Locate the cell with the specified text and output its (x, y) center coordinate. 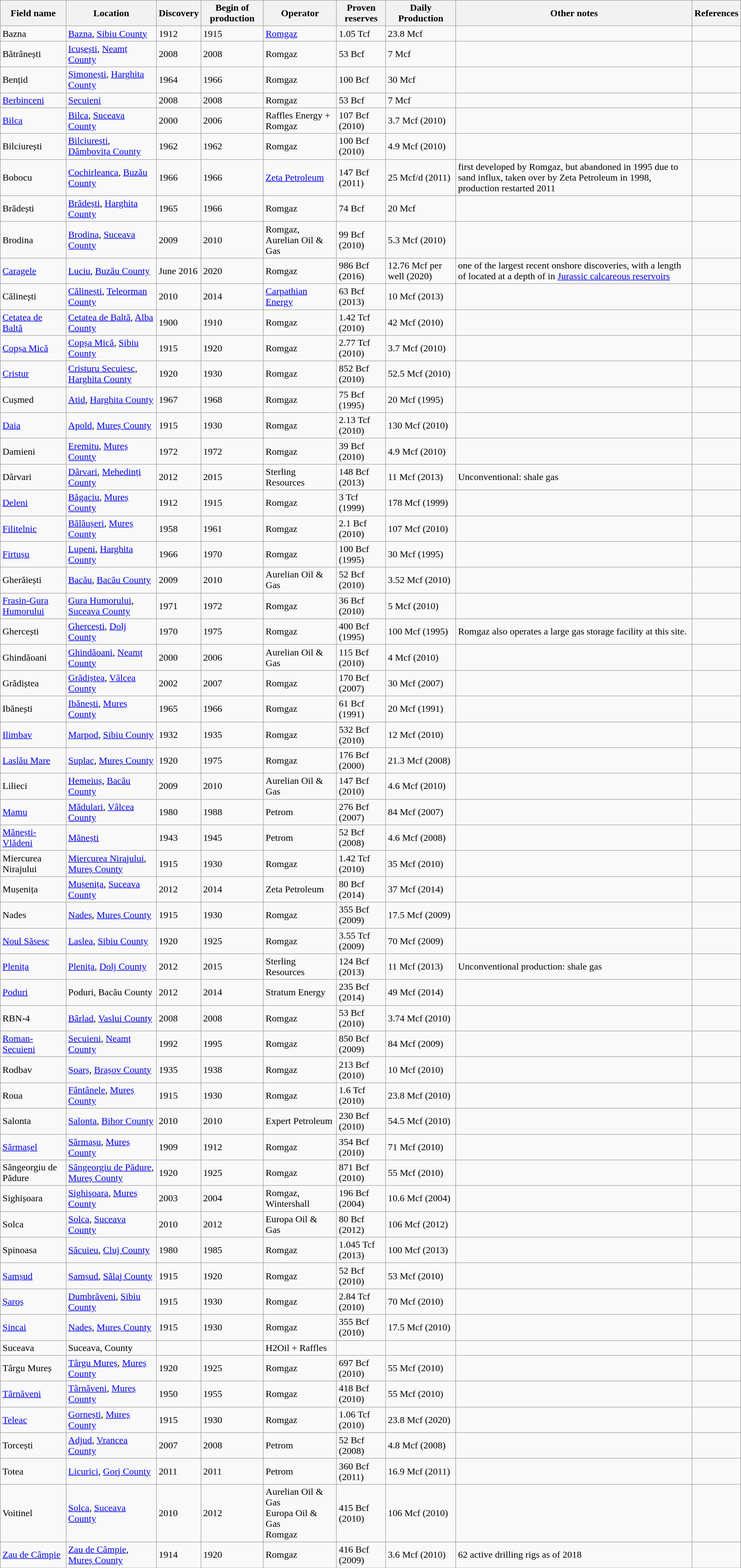
Lilieci (33, 787)
first developed by Romgaz, but abandoned in 1995 due to sand influx, taken over by Zeta Petroleum in 1998, production restarted 2011 (574, 177)
360 Bcf (2011) (361, 1471)
Bilca (33, 120)
23.8 Mcf (2010) (420, 1096)
1945 (232, 838)
Nades (33, 915)
Unconventional: shale gas (574, 477)
35 Mcf (2010) (420, 863)
Șamșud, Sălaj County (112, 1276)
54.5 Mcf (2010) (420, 1121)
June 2016 (179, 271)
Romgaz, Aurelian Oil & Gas (300, 240)
Călinești (33, 296)
1985 (232, 1250)
Șoarș, Brașov County (112, 1069)
1955 (232, 1394)
Spinoasa (33, 1250)
Brodina, Suceava County (112, 240)
2.77 Tcf (2010) (361, 349)
Aurelian Oil & GasEuropa Oil & GasRomgaz (300, 1513)
99 Bcf (2010) (361, 240)
Ghindăoani, Neamț County (112, 657)
Sighişoara, Mureș County (112, 1198)
2003 (179, 1198)
Bălăușeri, Mureș County (112, 528)
107 Bcf (2010) (361, 120)
63 Bcf (2013) (361, 296)
Zau de Câmpie, Mureș County (112, 1555)
Copșa Mică (33, 349)
697 Bcf (2010) (361, 1368)
Discovery (179, 13)
5.3 Mcf (2010) (420, 240)
Secuieni (112, 100)
Gornești, Mureș County (112, 1419)
Fântânele, Mureș County (112, 1096)
Lupeni, Harghita County (112, 554)
Proven reserves (361, 13)
Sighișoara (33, 1198)
Daia (33, 425)
84 Mcf (2007) (420, 812)
75 Bcf (1995) (361, 400)
Berbinceni (33, 100)
Poduri (33, 993)
355 Bcf (2009) (361, 915)
130 Mcf (2010) (420, 425)
23.8 Mcf (420, 34)
Hemeiuș, Bacău County (112, 787)
Luciu, Buzău County (112, 271)
Bătrânești (33, 54)
Begin of production (232, 13)
Cochirleanca, Buzău County (112, 177)
12 Mcf (2010) (420, 734)
Voitinel (33, 1513)
Totea (33, 1471)
Plenița (33, 966)
124 Bcf (2013) (361, 966)
Băgaciu, Mureș County (112, 503)
1.045 Tcf (2013) (361, 1250)
Carpathian Energy (300, 296)
355 Bcf (2010) (361, 1328)
196 Bcf (2004) (361, 1198)
115 Bcf (2010) (361, 657)
100 Bcf (1995) (361, 554)
Raffles Energy + Romgaz (300, 120)
12.76 Mcf per well (2020) (420, 271)
852 Bcf (2010) (361, 374)
1.05 Tcf (361, 34)
178 Mcf (1999) (420, 503)
1950 (179, 1394)
235 Bcf (2014) (361, 993)
Dârvari (33, 477)
2.1 Bcf (2010) (361, 528)
Location (112, 13)
Other notes (574, 13)
147 Bcf (2010) (361, 787)
100 Bcf (361, 80)
Cristur (33, 374)
1968 (232, 400)
Ghercești (33, 631)
10 Mcf (2010) (420, 1069)
106 Mcf (2012) (420, 1225)
Târgu Mureș (33, 1368)
Ghindăoani (33, 657)
1932 (179, 734)
20 Mcf (1991) (420, 709)
17.5 Mcf (2009) (420, 915)
3.52 Mcf (2010) (420, 580)
850 Bcf (2009) (361, 1044)
Field name (33, 13)
23.8 Mcf (2020) (420, 1419)
Romgaz, Wintershall (300, 1198)
1910 (232, 322)
100 Bcf (2010) (361, 147)
4.6 Mcf (2010) (420, 787)
Bacău, Bacău County (112, 580)
Laslău Mare (33, 760)
1961 (232, 528)
Bilciurești (33, 147)
3.6 Mcf (2010) (420, 1555)
Grădiștea, Vâlcea County (112, 683)
1.06 Tcf (2010) (361, 1419)
10 Mcf (2013) (420, 296)
4.6 Mcf (2008) (420, 838)
74 Bcf (361, 208)
Plenița, Dolj County (112, 966)
53 Bcf (2010) (361, 1018)
416 Bcf (2009) (361, 1555)
30 Mcf (420, 80)
Filitelnic (33, 528)
1938 (232, 1069)
4.8 Mcf (2008) (420, 1446)
Șaroș (33, 1301)
Mănești (112, 838)
10.6 Mcf (2004) (420, 1198)
Târnăveni (33, 1394)
Mănești-Vlădeni (33, 838)
Sângeorgiu de Pădure (33, 1173)
Cetatea de Baltă, Alba County (112, 322)
Bazna, Sibiu County (112, 34)
3 Tcf (1999) (361, 503)
1964 (179, 80)
Mușenița, Suceava County (112, 890)
Poduri, Bacău County (112, 993)
Bobocu (33, 177)
Teleac (33, 1419)
25 Mcf/d (2011) (420, 177)
Operator (300, 13)
Gura Humorului, Suceava County (112, 606)
Șamșud (33, 1276)
Firtușu (33, 554)
16.9 Mcf (2011) (420, 1471)
42 Mcf (2010) (420, 322)
Expert Petroleum (300, 1121)
Zau de Câmpie (33, 1555)
148 Bcf (2013) (361, 477)
100 Mcf (2013) (420, 1250)
Salonta (33, 1121)
Mădulari, Vâlcea County (112, 812)
Grădiștea (33, 683)
3.74 Mcf (2010) (420, 1018)
354 Bcf (2010) (361, 1147)
Stratum Energy (300, 993)
Brodina (33, 240)
Copșa Mică, Sibiu County (112, 349)
61 Bcf (1991) (361, 709)
2.13 Tcf (2010) (361, 425)
Ibănești (33, 709)
Bilciurești, Dâmbovița County (112, 147)
70 Mcf (2010) (420, 1301)
Licurici, Gorj County (112, 1471)
1909 (179, 1147)
Roman-Secuieni (33, 1044)
70 Mcf (2009) (420, 941)
Șincai (33, 1328)
1958 (179, 528)
1943 (179, 838)
49 Mcf (2014) (420, 993)
Ghercești, Dolj County (112, 631)
39 Bcf (2010) (361, 452)
Mușenița (33, 890)
1900 (179, 322)
Brădești, Harghita County (112, 208)
170 Bcf (2007) (361, 683)
415 Bcf (2010) (361, 1513)
Europa Oil & Gas (300, 1225)
100 Mcf (1995) (420, 631)
213 Bcf (2010) (361, 1069)
532 Bcf (2010) (361, 734)
Damieni (33, 452)
Sărmașel (33, 1147)
Ibănești, Mureș County (112, 709)
71 Mcf (2010) (420, 1147)
1992 (179, 1044)
Cristuru Secuiesc, Harghita County (112, 374)
2004 (232, 1198)
1967 (179, 400)
Mamu (33, 812)
Daily Production (420, 13)
2002 (179, 683)
176 Bcf (2000) (361, 760)
80 Bcf (2012) (361, 1225)
21.3 Mcf (2008) (420, 760)
147 Bcf (2011) (361, 177)
Șimonești, Harghita County (112, 80)
Bențid (33, 80)
Târnăveni, Mureș County (112, 1394)
Gherăiești (33, 580)
Atid, Harghita County (112, 400)
one of the largest recent onshore discoveries, with a length of located at a depth of in Jurassic calcareous reservoirs (574, 271)
1971 (179, 606)
Cușmed (33, 400)
Suceava (33, 1348)
20 Mcf (1995) (420, 400)
3.55 Tcf (2009) (361, 941)
Sărmașu, Mureș County (112, 1147)
References (716, 13)
2.84 Tcf (2010) (361, 1301)
107 Mcf (2010) (420, 528)
276 Bcf (2007) (361, 812)
30 Mcf (1995) (420, 554)
84 Mcf (2009) (420, 1044)
Bilca, Suceava County (112, 120)
RBN-4 (33, 1018)
4 Mcf (2010) (420, 657)
871 Bcf (2010) (361, 1173)
Cetatea de Baltă (33, 322)
Icușești, Neamț County (112, 54)
Suplac, Mureș County (112, 760)
106 Mcf (2010) (420, 1513)
Săcuieu, Cluj County (112, 1250)
418 Bcf (2010) (361, 1394)
20 Mcf (420, 208)
5 Mcf (2010) (420, 606)
Adjud, Vrancea County (112, 1446)
1.6 Tcf (2010) (361, 1096)
Ilimbav (33, 734)
Salonta, Bihor County (112, 1121)
Târgu Mureș, Mureș County (112, 1368)
Sângeorgiu de Pădure, Mureș County (112, 1173)
Roua (33, 1096)
37 Mcf (2014) (420, 890)
Brădești (33, 208)
Suceava, County (112, 1348)
1914 (179, 1555)
2020 (232, 271)
Torcești (33, 1446)
Bârlad, Vaslui County (112, 1018)
Marpod, Sibiu County (112, 734)
986 Bcf (2016) (361, 271)
Miercurea Nirajului (33, 863)
53 Mcf (2010) (420, 1276)
Secuieni, Neamț County (112, 1044)
Călinești, Teleorman County (112, 296)
H2Oil + Raffles (300, 1348)
1988 (232, 812)
80 Bcf (2014) (361, 890)
Rodbav (33, 1069)
230 Bcf (2010) (361, 1121)
Laslea, Sibiu County (112, 941)
Deleni (33, 503)
Apold, Mureș County (112, 425)
Noul Săsesc (33, 941)
30 Mcf (2007) (420, 683)
17.5 Mcf (2010) (420, 1328)
1995 (232, 1044)
36 Bcf (2010) (361, 606)
62 active drilling rigs as of 2018 (574, 1555)
Solca (33, 1225)
Eremitu, Mureș County (112, 452)
Dârvari, Mehedinți County (112, 477)
Romgaz also operates a large gas storage facility at this site. (574, 631)
Bazna (33, 34)
Miercurea Nirajului, Mureș County (112, 863)
Caragele (33, 271)
400 Bcf (1995) (361, 631)
52.5 Mcf (2010) (420, 374)
Dumbrăveni, Sibiu County (112, 1301)
Unconventional production: shale gas (574, 966)
Frasin-Gura Humorului (33, 606)
